Locate the cell with the specified text and output its [X, Y] center coordinate. 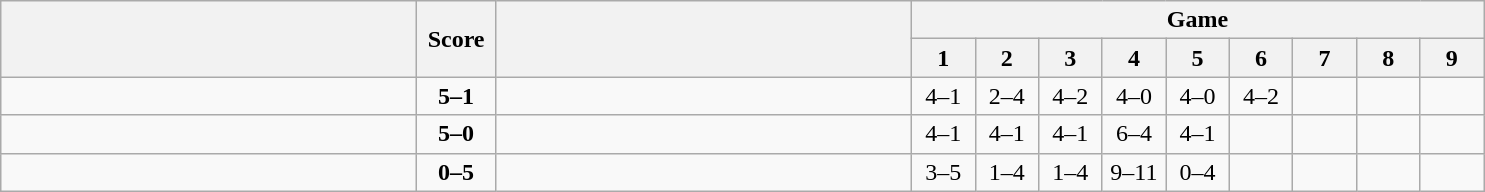
6 [1261, 58]
7 [1325, 58]
4 [1134, 58]
9–11 [1134, 172]
0–5 [456, 172]
2 [1007, 58]
3 [1071, 58]
5–0 [456, 134]
Game [1197, 20]
5–1 [456, 96]
0–4 [1198, 172]
3–5 [943, 172]
9 [1452, 58]
6–4 [1134, 134]
5 [1198, 58]
2–4 [1007, 96]
8 [1388, 58]
Score [456, 39]
1 [943, 58]
